Identify which cell holds the provided text, then report its [x, y] central coordinate. 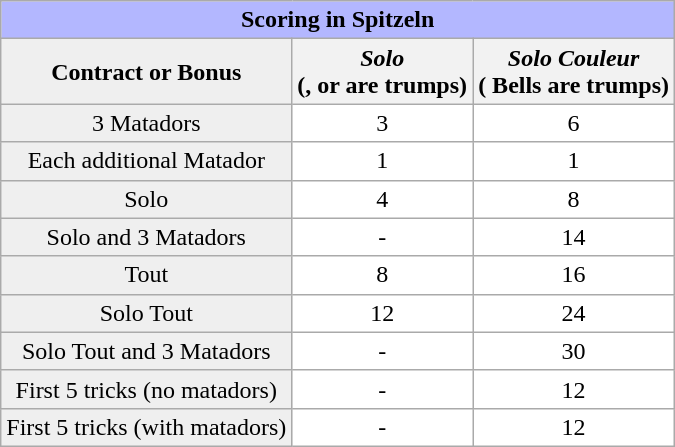
24 [574, 313]
Solo Tout and 3 Matadors [146, 351]
3 Matadors [146, 123]
6 [574, 123]
Solo Tout [146, 313]
First 5 tricks (with matadors) [146, 427]
Tout [146, 275]
4 [382, 199]
14 [574, 237]
Contract or Bonus [146, 72]
Solo and 3 Matadors [146, 237]
16 [574, 275]
Solo Couleur( Bells are trumps) [574, 72]
Each additional Matador [146, 161]
Solo(, or are trumps) [382, 72]
Scoring in Spitzeln [338, 20]
3 [382, 123]
First 5 tricks (no matadors) [146, 389]
Solo [146, 199]
30 [574, 351]
